Determine the (X, Y) coordinate at the center of the cell enclosing the given text.  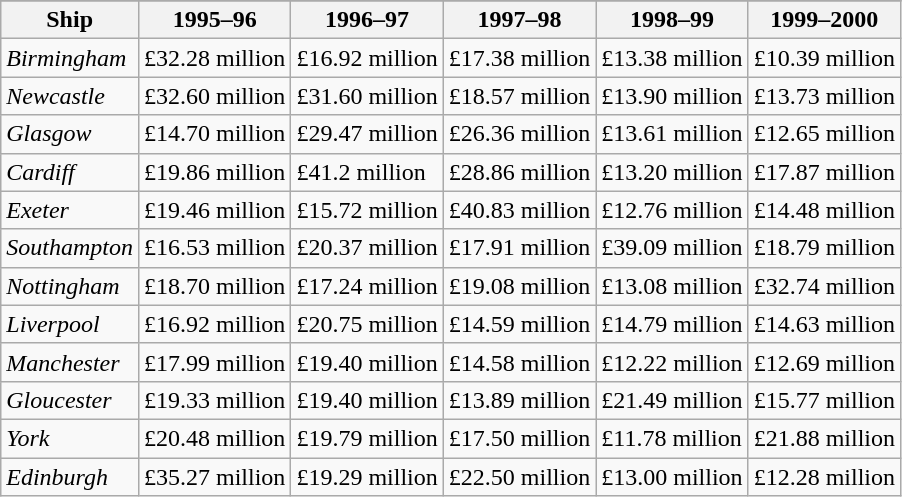
1995–96 (214, 20)
£19.08 million (519, 286)
£14.58 million (519, 362)
£13.00 million (672, 477)
Nottingham (70, 286)
Exeter (70, 210)
Southampton (70, 248)
£19.86 million (214, 172)
£12.22 million (672, 362)
£28.86 million (519, 172)
£32.28 million (214, 58)
£17.38 million (519, 58)
£17.50 million (519, 438)
£13.73 million (824, 96)
£20.37 million (367, 248)
Newcastle (70, 96)
£16.53 million (214, 248)
£19.33 million (214, 400)
Edinburgh (70, 477)
£19.79 million (367, 438)
£32.74 million (824, 286)
£31.60 million (367, 96)
£39.09 million (672, 248)
£29.47 million (367, 134)
£13.90 million (672, 96)
£22.50 million (519, 477)
£17.91 million (519, 248)
£12.76 million (672, 210)
1996–97 (367, 20)
£12.28 million (824, 477)
£17.24 million (367, 286)
£15.77 million (824, 400)
£13.61 million (672, 134)
Liverpool (70, 324)
£21.88 million (824, 438)
Ship (70, 20)
Gloucester (70, 400)
£18.70 million (214, 286)
£14.63 million (824, 324)
£15.72 million (367, 210)
£12.69 million (824, 362)
£18.79 million (824, 248)
£20.48 million (214, 438)
£32.60 million (214, 96)
£18.57 million (519, 96)
£40.83 million (519, 210)
£13.38 million (672, 58)
£11.78 million (672, 438)
£41.2 million (367, 172)
1997–98 (519, 20)
Glasgow (70, 134)
£10.39 million (824, 58)
£17.99 million (214, 362)
£19.46 million (214, 210)
£14.48 million (824, 210)
£21.49 million (672, 400)
1998–99 (672, 20)
£13.20 million (672, 172)
£13.89 million (519, 400)
£20.75 million (367, 324)
1999–2000 (824, 20)
£13.08 million (672, 286)
Manchester (70, 362)
Birmingham (70, 58)
£14.79 million (672, 324)
Cardiff (70, 172)
£19.29 million (367, 477)
£14.70 million (214, 134)
£26.36 million (519, 134)
£17.87 million (824, 172)
£14.59 million (519, 324)
£12.65 million (824, 134)
York (70, 438)
£35.27 million (214, 477)
